Find where the given text appears and provide that cell's center as [X, Y] coordinate. 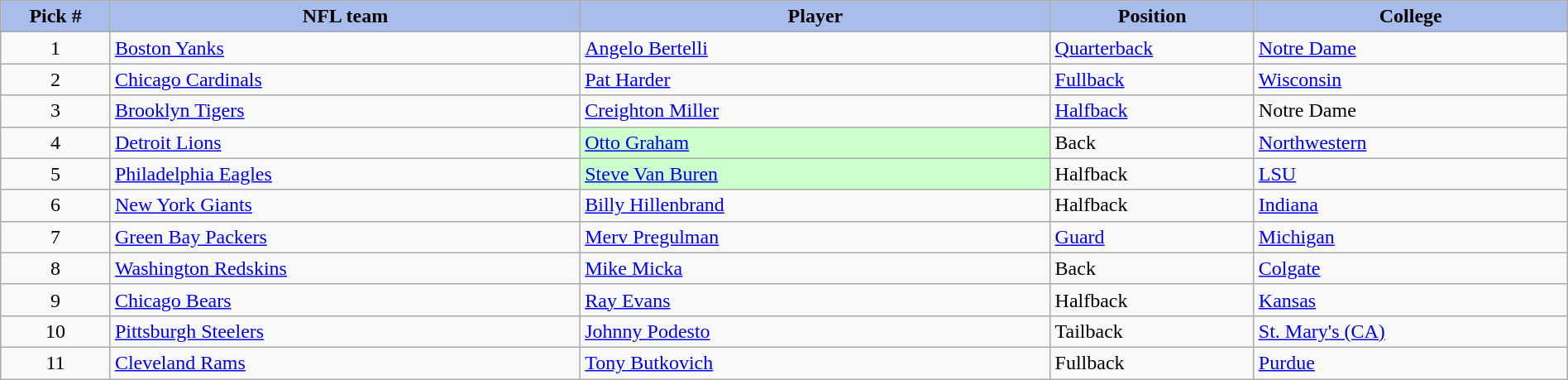
7 [56, 237]
Mike Micka [815, 268]
Green Bay Packers [345, 237]
Position [1152, 17]
Cleveland Rams [345, 363]
Boston Yanks [345, 48]
Billy Hillenbrand [815, 205]
Philadelphia Eagles [345, 174]
Pittsburgh Steelers [345, 331]
Washington Redskins [345, 268]
Pat Harder [815, 79]
Guard [1152, 237]
10 [56, 331]
Steve Van Buren [815, 174]
1 [56, 48]
Kansas [1411, 300]
Michigan [1411, 237]
Player [815, 17]
Merv Pregulman [815, 237]
Tailback [1152, 331]
2 [56, 79]
St. Mary's (CA) [1411, 331]
Otto Graham [815, 142]
Wisconsin [1411, 79]
New York Giants [345, 205]
3 [56, 111]
Chicago Bears [345, 300]
8 [56, 268]
Pick # [56, 17]
Creighton Miller [815, 111]
NFL team [345, 17]
Detroit Lions [345, 142]
Indiana [1411, 205]
Northwestern [1411, 142]
LSU [1411, 174]
11 [56, 363]
Tony Butkovich [815, 363]
4 [56, 142]
5 [56, 174]
Brooklyn Tigers [345, 111]
Johnny Podesto [815, 331]
Ray Evans [815, 300]
Purdue [1411, 363]
6 [56, 205]
Quarterback [1152, 48]
Chicago Cardinals [345, 79]
Angelo Bertelli [815, 48]
9 [56, 300]
Colgate [1411, 268]
College [1411, 17]
